Output the (X, Y) coordinate of the center of the cell containing the given text.  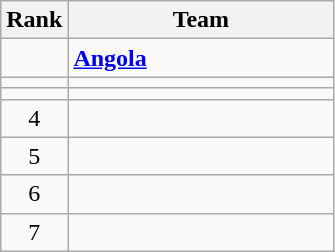
4 (34, 118)
Angola (201, 58)
Rank (34, 20)
5 (34, 156)
Team (201, 20)
6 (34, 194)
7 (34, 232)
